Return (x, y) of the center of cell containing provided text 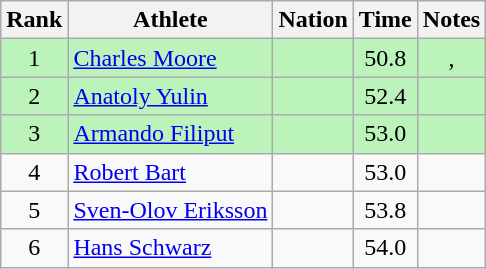
Notes (451, 20)
5 (34, 210)
Time (385, 20)
Rank (34, 20)
50.8 (385, 58)
Charles Moore (170, 58)
1 (34, 58)
Hans Schwarz (170, 248)
4 (34, 172)
2 (34, 96)
6 (34, 248)
Athlete (170, 20)
Robert Bart (170, 172)
Sven-Olov Eriksson (170, 210)
Anatoly Yulin (170, 96)
3 (34, 134)
Nation (313, 20)
52.4 (385, 96)
Armando Filiput (170, 134)
53.8 (385, 210)
54.0 (385, 248)
, (451, 58)
